For the text-containing cell, return its midpoint in [X, Y] coordinate format. 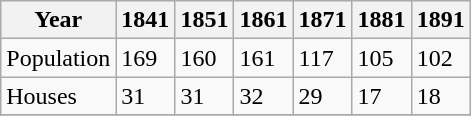
17 [382, 96]
32 [264, 96]
29 [322, 96]
1891 [440, 20]
117 [322, 58]
102 [440, 58]
1881 [382, 20]
Year [58, 20]
161 [264, 58]
Population [58, 58]
18 [440, 96]
105 [382, 58]
169 [146, 58]
1871 [322, 20]
1841 [146, 20]
1851 [204, 20]
Houses [58, 96]
1861 [264, 20]
160 [204, 58]
